Return (X, Y) of the center of cell containing provided text 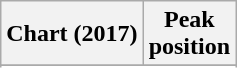
Chart (2017) (72, 34)
Peakposition (189, 34)
